Locate the cell with the specified text and output its (X, Y) center coordinate. 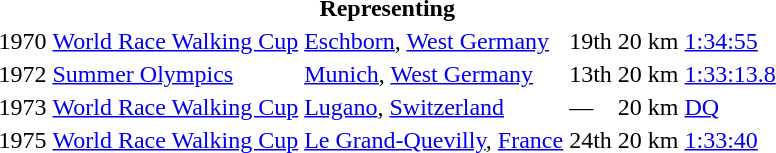
— (591, 107)
Lugano, Switzerland (434, 107)
Eschborn, West Germany (434, 41)
13th (591, 74)
Summer Olympics (176, 74)
19th (591, 41)
Munich, West Germany (434, 74)
